For the text-containing cell, return its midpoint in (X, Y) coordinate format. 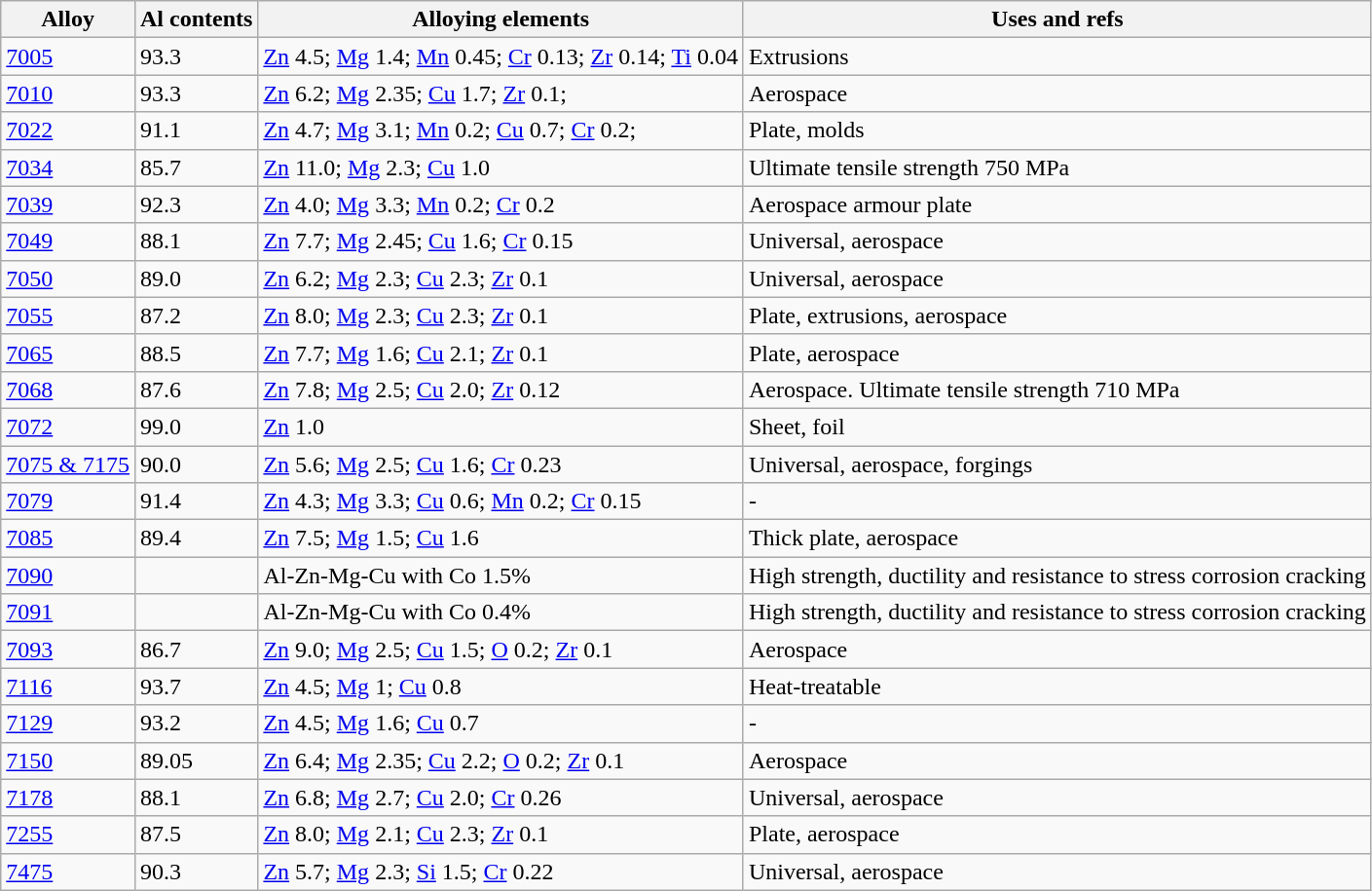
99.0 (196, 427)
Zn 7.8; Mg 2.5; Cu 2.0; Zr 0.12 (501, 390)
91.1 (196, 130)
Zn 7.5; Mg 1.5; Cu 1.6 (501, 538)
86.7 (196, 650)
Alloying elements (501, 19)
Zn 4.7; Mg 3.1; Mn 0.2; Cu 0.7; Cr 0.2; (501, 130)
7475 (68, 872)
Heat-treatable (1057, 687)
7093 (68, 650)
92.3 (196, 204)
Thick plate, aerospace (1057, 538)
7049 (68, 241)
Zn 6.2; Mg 2.3; Cu 2.3; Zr 0.1 (501, 278)
7090 (68, 575)
Ultimate tensile strength 750 MPa (1057, 167)
Zn 4.0; Mg 3.3; Mn 0.2; Cr 0.2 (501, 204)
7150 (68, 761)
Zn 8.0; Mg 2.3; Cu 2.3; Zr 0.1 (501, 316)
93.2 (196, 724)
7065 (68, 353)
87.2 (196, 316)
Al-Zn-Mg-Cu with Co 0.4% (501, 613)
90.0 (196, 464)
Zn 4.3; Mg 3.3; Cu 0.6; Mn 0.2; Cr 0.15 (501, 501)
Zn 11.0; Mg 2.3; Cu 1.0 (501, 167)
Sheet, foil (1057, 427)
7178 (68, 798)
89.4 (196, 538)
7072 (68, 427)
Zn 5.7; Mg 2.3; Si 1.5; Cr 0.22 (501, 872)
7255 (68, 835)
7085 (68, 538)
7068 (68, 390)
Extrusions (1057, 56)
Zn 9.0; Mg 2.5; Cu 1.5; O 0.2; Zr 0.1 (501, 650)
Aerospace armour plate (1057, 204)
Aerospace. Ultimate tensile strength 710 MPa (1057, 390)
Zn 6.4; Mg 2.35; Cu 2.2; O 0.2; Zr 0.1 (501, 761)
Zn 4.5; Mg 1.4; Mn 0.45; Cr 0.13; Zr 0.14; Ti 0.04 (501, 56)
Zn 7.7; Mg 2.45; Cu 1.6; Cr 0.15 (501, 241)
Plate, extrusions, aerospace (1057, 316)
7116 (68, 687)
7005 (68, 56)
7010 (68, 93)
Zn 6.8; Mg 2.7; Cu 2.0; Cr 0.26 (501, 798)
Universal, aerospace, forgings (1057, 464)
89.05 (196, 761)
Plate, molds (1057, 130)
7034 (68, 167)
7091 (68, 613)
7079 (68, 501)
Zn 1.0 (501, 427)
Alloy (68, 19)
Uses and refs (1057, 19)
85.7 (196, 167)
7050 (68, 278)
Zn 4.5; Mg 1; Cu 0.8 (501, 687)
7039 (68, 204)
93.7 (196, 687)
Zn 4.5; Mg 1.6; Cu 0.7 (501, 724)
Zn 5.6; Mg 2.5; Cu 1.6; Cr 0.23 (501, 464)
91.4 (196, 501)
Al contents (196, 19)
Al-Zn-Mg-Cu with Co 1.5% (501, 575)
Zn 8.0; Mg 2.1; Cu 2.3; Zr 0.1 (501, 835)
88.5 (196, 353)
7022 (68, 130)
7075 & 7175 (68, 464)
Zn 7.7; Mg 1.6; Cu 2.1; Zr 0.1 (501, 353)
87.6 (196, 390)
89.0 (196, 278)
7055 (68, 316)
87.5 (196, 835)
7129 (68, 724)
90.3 (196, 872)
Zn 6.2; Mg 2.35; Cu 1.7; Zr 0.1; (501, 93)
